Return (x, y) of the center of cell containing provided text 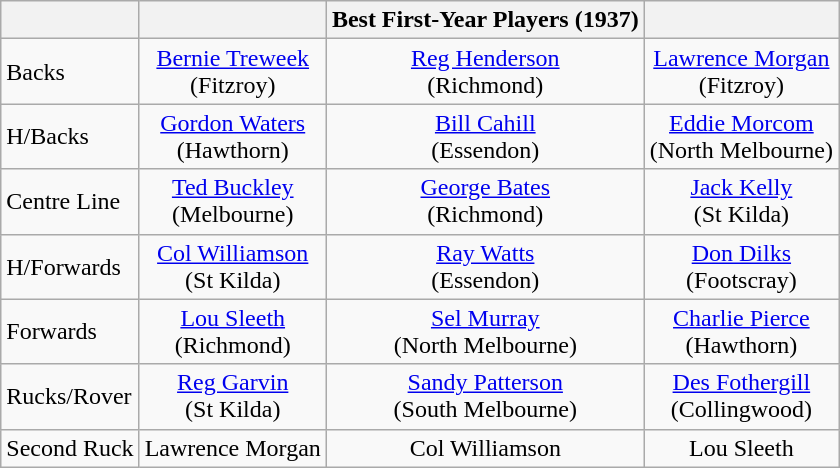
Best First-Year Players (1937) (485, 20)
Charlie Pierce(Hawthorn) (741, 332)
Sandy Patterson(South Melbourne) (485, 396)
Sel Murray(North Melbourne) (485, 332)
Second Ruck (70, 448)
Bill Cahill(Essendon) (485, 136)
Forwards (70, 332)
Reg Garvin(St Kilda) (232, 396)
Eddie Morcom(North Melbourne) (741, 136)
Des Fothergill(Collingwood) (741, 396)
Don Dilks(Footscray) (741, 266)
Col Williamson (485, 448)
Lawrence Morgan (232, 448)
Lou Sleeth(Richmond) (232, 332)
Gordon Waters(Hawthorn) (232, 136)
Lawrence Morgan(Fitzroy) (741, 72)
Ray Watts(Essendon) (485, 266)
Ted Buckley(Melbourne) (232, 202)
Bernie Treweek(Fitzroy) (232, 72)
Lou Sleeth (741, 448)
Centre Line (70, 202)
H/Forwards (70, 266)
Rucks/Rover (70, 396)
H/Backs (70, 136)
Reg Henderson(Richmond) (485, 72)
Jack Kelly(St Kilda) (741, 202)
Backs (70, 72)
Col Williamson(St Kilda) (232, 266)
George Bates(Richmond) (485, 202)
